Provide the (X, Y) coordinate of the cell's center where the given text is located.  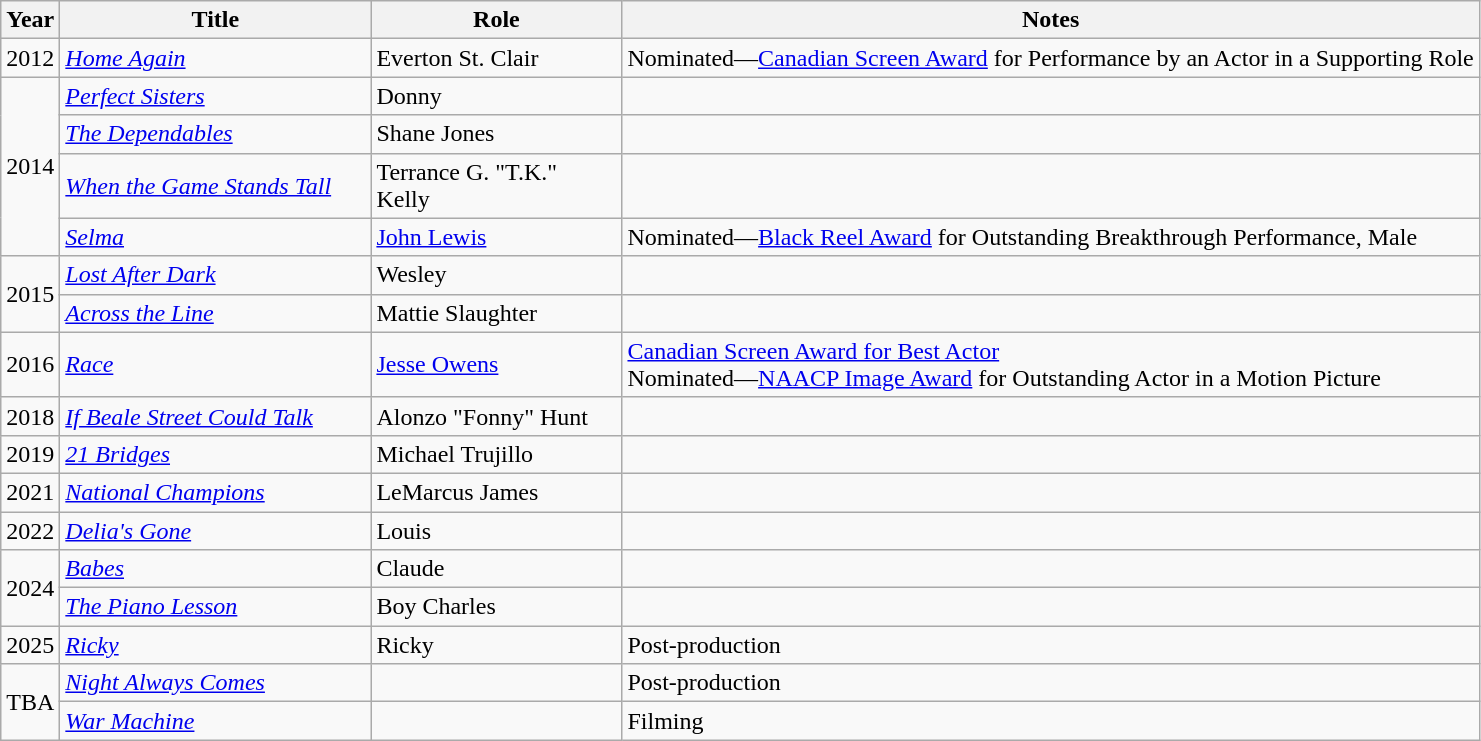
Perfect Sisters (216, 96)
Night Always Comes (216, 683)
Donny (496, 96)
Nominated—Canadian Screen Award for Performance by an Actor in a Supporting Role (1050, 58)
Title (216, 20)
Across the Line (216, 313)
2014 (30, 166)
If Beale Street Could Talk (216, 416)
War Machine (216, 721)
LeMarcus James (496, 492)
The Piano Lesson (216, 607)
TBA (30, 702)
Canadian Screen Award for Best ActorNominated—NAACP Image Award for Outstanding Actor in a Motion Picture (1050, 364)
Louis (496, 531)
Role (496, 20)
When the Game Stands Tall (216, 186)
Year (30, 20)
Wesley (496, 275)
Everton St. Clair (496, 58)
2021 (30, 492)
2018 (30, 416)
Selma (216, 237)
Boy Charles (496, 607)
The Dependables (216, 134)
Home Again (216, 58)
21 Bridges (216, 454)
2016 (30, 364)
Mattie Slaughter (496, 313)
Lost After Dark (216, 275)
2012 (30, 58)
Jesse Owens (496, 364)
Michael Trujillo (496, 454)
Claude (496, 569)
Babes (216, 569)
Filming (1050, 721)
2019 (30, 454)
2025 (30, 645)
John Lewis (496, 237)
Terrance G. "T.K." Kelly (496, 186)
2015 (30, 294)
2022 (30, 531)
Race (216, 364)
Notes (1050, 20)
Nominated—Black Reel Award for Outstanding Breakthrough Performance, Male (1050, 237)
National Champions (216, 492)
Alonzo "Fonny" Hunt (496, 416)
Delia's Gone (216, 531)
2024 (30, 588)
Shane Jones (496, 134)
